Return the [x, y] coordinate for the center point of the cell that contains the specified text.  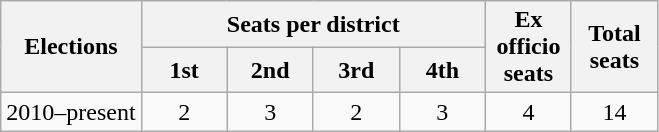
Ex officio seats [528, 47]
14 [614, 112]
1st [184, 70]
Total seats [614, 47]
3rd [356, 70]
2010–present [71, 112]
2nd [270, 70]
4 [528, 112]
4th [442, 70]
Seats per district [313, 24]
Elections [71, 47]
